Scan for the cell matching the given text and deliver its [x, y] coordinate at center. 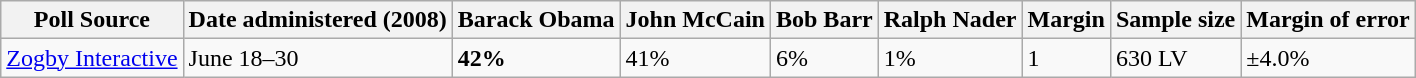
Zogby Interactive [92, 58]
Date administered (2008) [318, 20]
Bob Barr [824, 20]
Barack Obama [536, 20]
Margin [1066, 20]
1 [1066, 58]
42% [536, 58]
1% [950, 58]
±4.0% [1328, 58]
June 18–30 [318, 58]
Poll Source [92, 20]
630 LV [1175, 58]
41% [695, 58]
Sample size [1175, 20]
6% [824, 58]
John McCain [695, 20]
Margin of error [1328, 20]
Ralph Nader [950, 20]
